Determine the [x, y] coordinate at the center of the cell enclosing the given text.  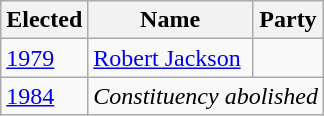
Party [288, 20]
Name [170, 20]
1984 [44, 96]
Elected [44, 20]
Constituency abolished [206, 96]
Robert Jackson [170, 58]
1979 [44, 58]
